Provide the [X, Y] coordinate of the cell's center where the given text is located.  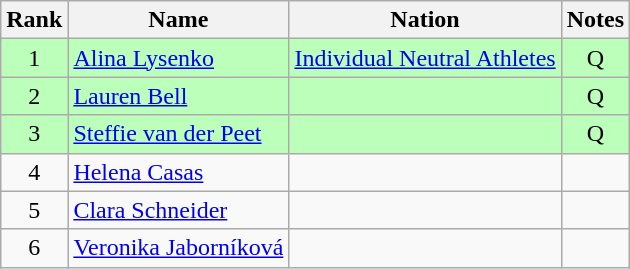
Rank [34, 20]
3 [34, 134]
4 [34, 172]
Name [178, 20]
Notes [595, 20]
1 [34, 58]
Clara Schneider [178, 210]
Steffie van der Peet [178, 134]
Lauren Bell [178, 96]
Individual Neutral Athletes [425, 58]
Veronika Jaborníková [178, 248]
Nation [425, 20]
6 [34, 248]
Helena Casas [178, 172]
Alina Lysenko [178, 58]
2 [34, 96]
5 [34, 210]
